From the cell containing the given text, extract its center point as (X, Y) coordinate. 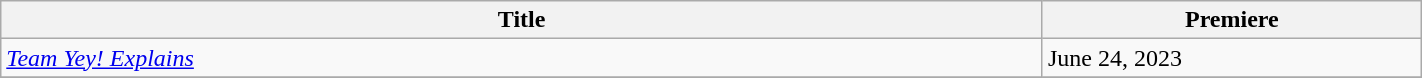
Premiere (1232, 20)
Team Yey! Explains (522, 58)
June 24, 2023 (1232, 58)
Title (522, 20)
